Scan for the cell matching the given text and deliver its [x, y] coordinate at center. 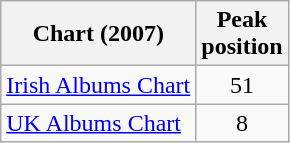
Chart (2007) [98, 34]
Irish Albums Chart [98, 85]
51 [242, 85]
UK Albums Chart [98, 123]
Peakposition [242, 34]
8 [242, 123]
